Scan for the cell matching the given text and deliver its [X, Y] coordinate at center. 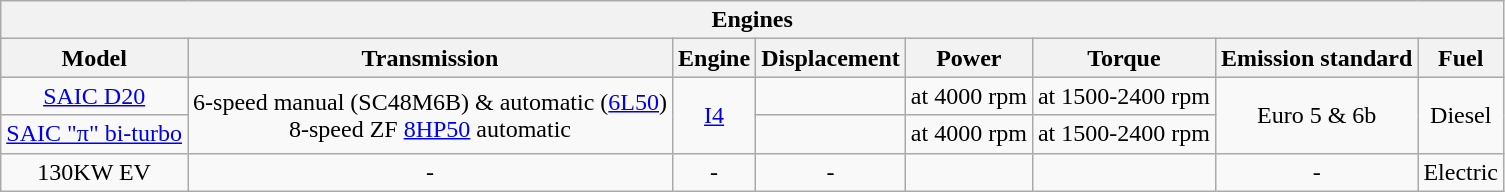
Engine [714, 58]
I4 [714, 115]
130KW EV [94, 172]
Emission standard [1316, 58]
Model [94, 58]
Diesel [1461, 115]
Euro 5 & 6b [1316, 115]
Electric [1461, 172]
SAIC D20 [94, 96]
SAIC "π" bi-turbo [94, 134]
Displacement [831, 58]
Engines [752, 20]
Fuel [1461, 58]
Torque [1124, 58]
Power [968, 58]
Transmission [430, 58]
6-speed manual (SC48M6B) & automatic (6L50) 8-speed ZF 8HP50 automatic [430, 115]
